Capture the cell that displays the provided text and extract its [X, Y] central coordinate. 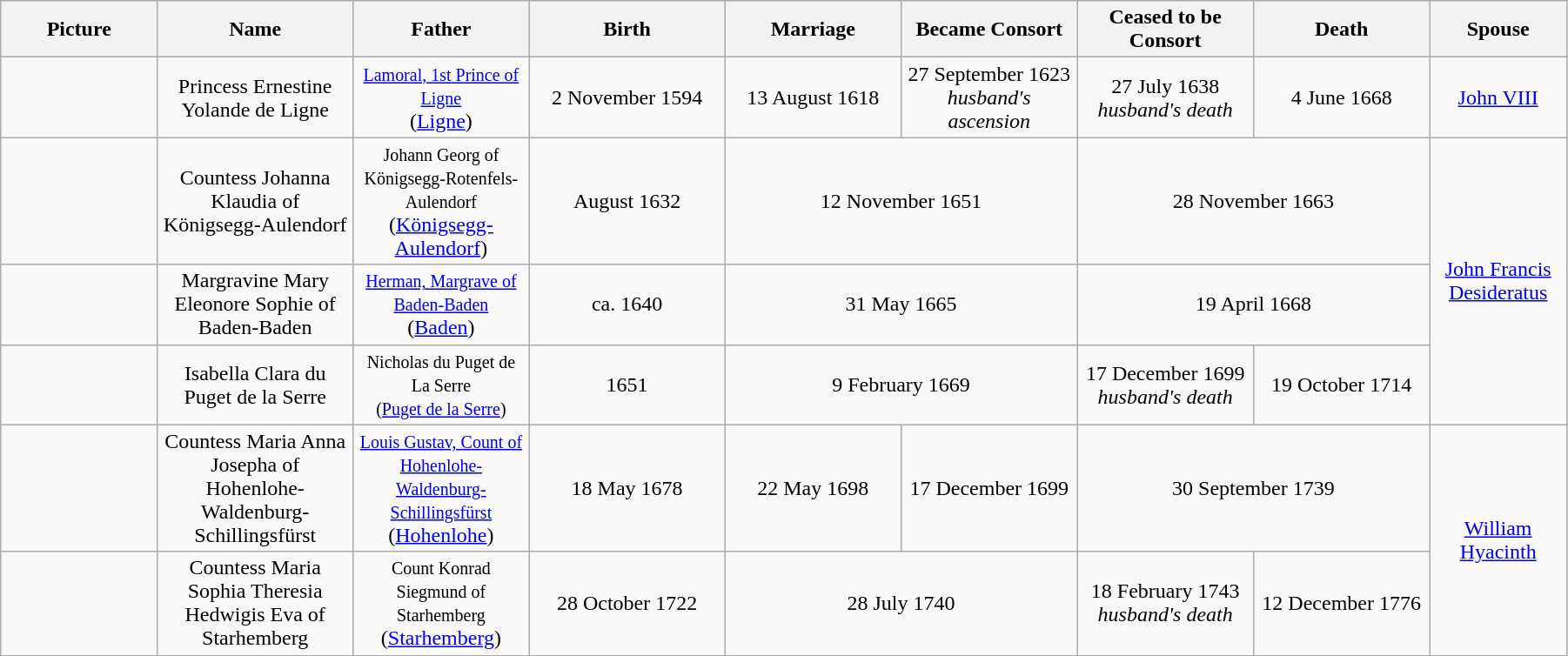
17 December 1699 [989, 488]
12 December 1776 [1341, 604]
John Francis Desideratus [1498, 281]
30 September 1739 [1253, 488]
Louis Gustav, Count of Hohenlohe-Waldenburg-Schillingsfürst(Hohenlohe) [441, 488]
Death [1341, 30]
27 September 1623husband's ascension [989, 97]
28 July 1740 [901, 604]
ca. 1640 [627, 305]
18 February 1743husband's death [1165, 604]
28 November 1663 [1253, 201]
Birth [627, 30]
9 February 1669 [901, 385]
4 June 1668 [1341, 97]
27 July 1638husband's death [1165, 97]
Johann Georg of Königsegg-Rotenfels-Aulendorf(Königsegg-Aulendorf) [441, 201]
12 November 1651 [901, 201]
Herman, Margrave of Baden-Baden(Baden) [441, 305]
Father [441, 30]
Countess Johanna Klaudia of Königsegg-Aulendorf [256, 201]
Spouse [1498, 30]
28 October 1722 [627, 604]
John VIII [1498, 97]
17 December 1699husband's death [1165, 385]
Ceased to be Consort [1165, 30]
Count Konrad Siegmund of Starhemberg(Starhemberg) [441, 604]
Margravine Mary Eleonore Sophie of Baden-Baden [256, 305]
August 1632 [627, 201]
Became Consort [989, 30]
Princess Ernestine Yolande de Ligne [256, 97]
13 August 1618 [813, 97]
22 May 1698 [813, 488]
18 May 1678 [627, 488]
19 April 1668 [1253, 305]
Nicholas du Puget de La Serre(Puget de la Serre) [441, 385]
2 November 1594 [627, 97]
Name [256, 30]
1651 [627, 385]
31 May 1665 [901, 305]
Countess Maria Sophia Theresia Hedwigis Eva of Starhemberg [256, 604]
Picture [79, 30]
Marriage [813, 30]
Isabella Clara du Puget de la Serre [256, 385]
William Hyacinth [1498, 539]
Lamoral, 1st Prince of Ligne(Ligne) [441, 97]
19 October 1714 [1341, 385]
Countess Maria Anna Josepha of Hohenlohe-Waldenburg-Schillingsfürst [256, 488]
